Return the [x, y] coordinate for the center point of the cell that contains the specified text.  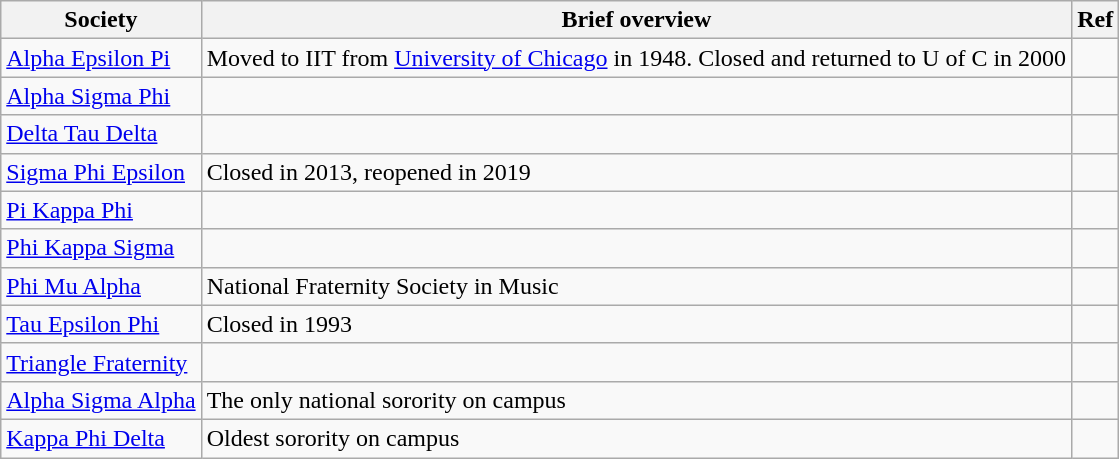
Phi Mu Alpha [101, 286]
Triangle Fraternity [101, 362]
Phi Kappa Sigma [101, 248]
The only national sorority on campus [636, 400]
Society [101, 20]
Closed in 2013, reopened in 2019 [636, 172]
Alpha Sigma Alpha [101, 400]
Delta Tau Delta [101, 134]
Oldest sorority on campus [636, 438]
Ref [1096, 20]
Closed in 1993 [636, 324]
Brief overview [636, 20]
Tau Epsilon Phi [101, 324]
Sigma Phi Epsilon [101, 172]
Kappa Phi Delta [101, 438]
Alpha Sigma Phi [101, 96]
Alpha Epsilon Pi [101, 58]
National Fraternity Society in Music [636, 286]
Pi Kappa Phi [101, 210]
Moved to IIT from University of Chicago in 1948. Closed and returned to U of C in 2000 [636, 58]
